For the text-containing cell, return its midpoint in (x, y) coordinate format. 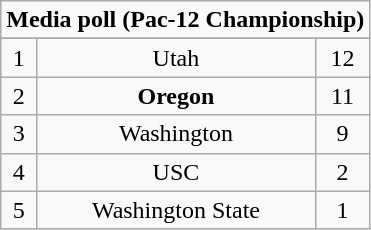
Media poll (Pac-12 Championship) (186, 20)
12 (342, 58)
Utah (176, 58)
4 (19, 172)
5 (19, 210)
Oregon (176, 96)
3 (19, 134)
USC (176, 172)
11 (342, 96)
9 (342, 134)
Washington (176, 134)
Washington State (176, 210)
